Capture the cell that displays the provided text and extract its (X, Y) central coordinate. 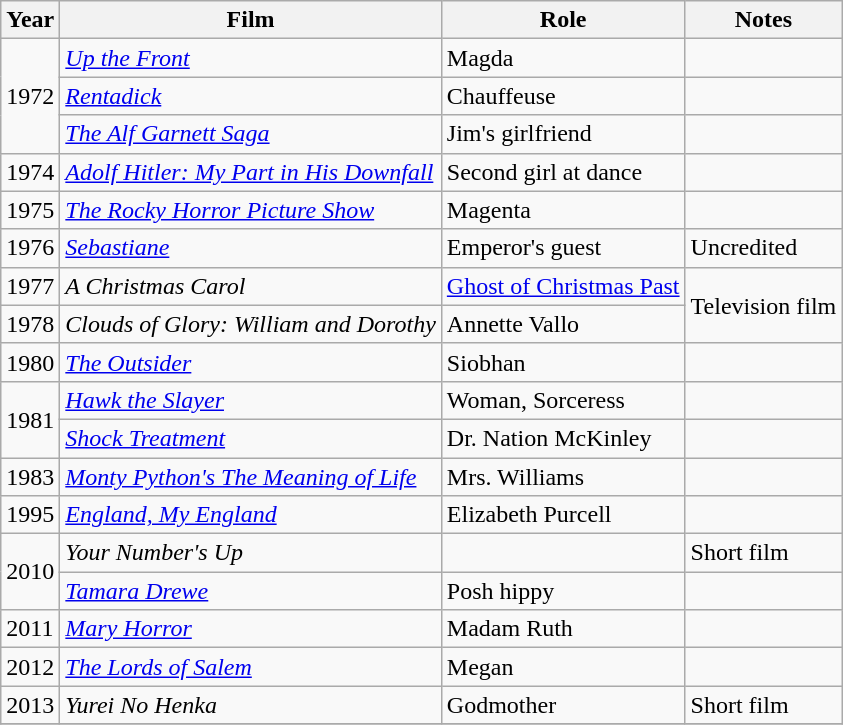
Your Number's Up (251, 553)
Woman, Sorceress (563, 400)
Megan (563, 667)
Mary Horror (251, 629)
Jim's girlfriend (563, 134)
Rentadick (251, 96)
The Rocky Horror Picture Show (251, 210)
The Outsider (251, 362)
1974 (30, 172)
1995 (30, 515)
Siobhan (563, 362)
Madam Ruth (563, 629)
Magda (563, 58)
The Alf Garnett Saga (251, 134)
Godmother (563, 705)
Dr. Nation McKinley (563, 438)
2011 (30, 629)
1978 (30, 324)
Hawk the Slayer (251, 400)
2012 (30, 667)
Mrs. Williams (563, 477)
Yurei No Henka (251, 705)
1977 (30, 286)
Ghost of Christmas Past (563, 286)
2013 (30, 705)
1981 (30, 419)
Uncredited (764, 248)
England, My England (251, 515)
Sebastiane (251, 248)
Emperor's guest (563, 248)
Shock Treatment (251, 438)
Second girl at dance (563, 172)
Tamara Drewe (251, 591)
1980 (30, 362)
Posh hippy (563, 591)
Magenta (563, 210)
A Christmas Carol (251, 286)
Television film (764, 305)
Chauffeuse (563, 96)
2010 (30, 572)
1972 (30, 96)
Notes (764, 20)
Up the Front (251, 58)
1975 (30, 210)
1976 (30, 248)
Role (563, 20)
Adolf Hitler: My Part in His Downfall (251, 172)
The Lords of Salem (251, 667)
1983 (30, 477)
Film (251, 20)
Year (30, 20)
Clouds of Glory: William and Dorothy (251, 324)
Annette Vallo (563, 324)
Monty Python's The Meaning of Life (251, 477)
Elizabeth Purcell (563, 515)
